Return the [x, y] coordinate for the center point of the cell that contains the specified text.  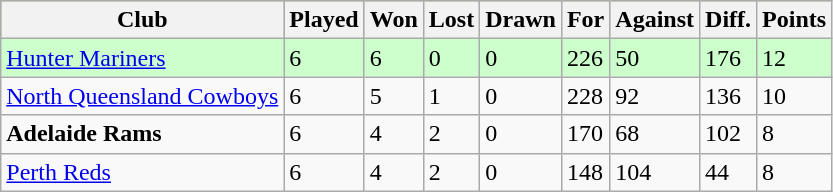
68 [655, 134]
10 [794, 96]
5 [394, 96]
104 [655, 172]
170 [585, 134]
102 [728, 134]
136 [728, 96]
Lost [451, 20]
Against [655, 20]
For [585, 20]
Drawn [521, 20]
50 [655, 58]
Points [794, 20]
Won [394, 20]
148 [585, 172]
92 [655, 96]
Diff. [728, 20]
Club [142, 20]
Perth Reds [142, 172]
Hunter Mariners [142, 58]
Played [324, 20]
226 [585, 58]
228 [585, 96]
12 [794, 58]
Adelaide Rams [142, 134]
North Queensland Cowboys [142, 96]
176 [728, 58]
44 [728, 172]
1 [451, 96]
